Detect which cell encompasses the target text, then output its [x, y] center coordinate. 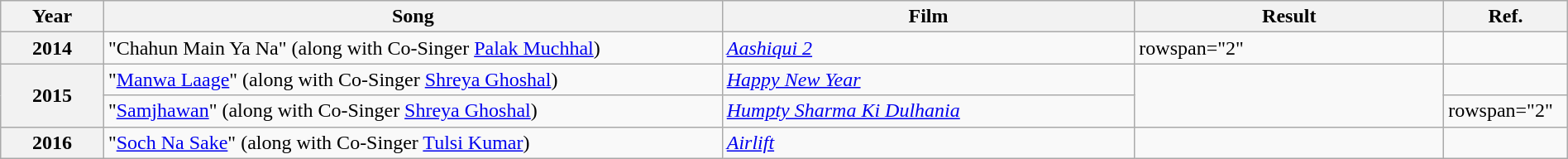
2014 [53, 48]
Song [413, 17]
2015 [53, 95]
Airlift [928, 142]
"Chahun Main Ya Na" (along with Co-Singer Palak Muchhal) [413, 48]
Aashiqui 2 [928, 48]
Happy New Year [928, 79]
Film [928, 17]
"Samjhawan" (along with Co-Singer Shreya Ghoshal) [413, 111]
Ref. [1506, 17]
Humpty Sharma Ki Dulhania [928, 111]
"Manwa Laage" (along with Co-Singer Shreya Ghoshal) [413, 79]
2016 [53, 142]
Year [53, 17]
"Soch Na Sake" (along with Co-Singer Tulsi Kumar) [413, 142]
Result [1289, 17]
